Extract the [X, Y] coordinate from the center of the cell holding the provided text.  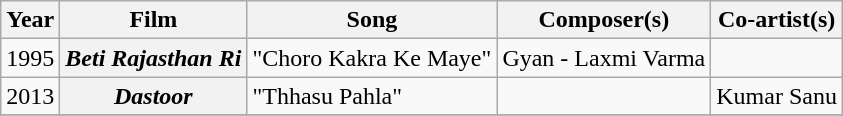
Song [372, 20]
"Choro Kakra Ke Maye" [372, 58]
Gyan - Laxmi Varma [604, 58]
Kumar Sanu [777, 96]
Composer(s) [604, 20]
Film [154, 20]
1995 [30, 58]
Dastoor [154, 96]
Beti Rajasthan Ri [154, 58]
Co-artist(s) [777, 20]
Year [30, 20]
"Thhasu Pahla" [372, 96]
2013 [30, 96]
